Capture the cell that displays the provided text and extract its (x, y) central coordinate. 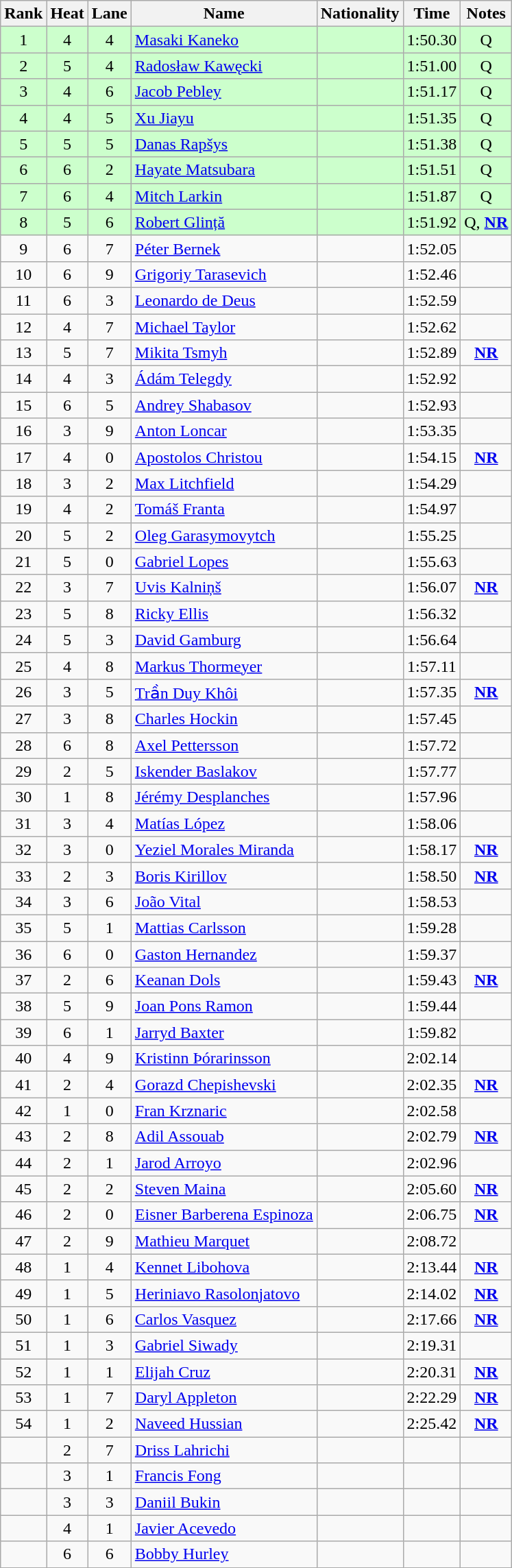
2:02.35 (432, 1085)
11 (23, 300)
25 (23, 666)
Notes (487, 14)
22 (23, 588)
Mathieu Marquet (223, 1241)
24 (23, 640)
1:58.53 (432, 902)
1:51.00 (432, 66)
1:56.07 (432, 588)
1:57.45 (432, 719)
Ádám Telegdy (223, 379)
Q, NR (487, 222)
Heriniavo Rasolonjatovo (223, 1293)
Javier Acevedo (223, 1528)
41 (23, 1085)
Mikita Tsmyh (223, 353)
2:22.29 (432, 1398)
Jacob Pebley (223, 92)
1:57.11 (432, 666)
2:17.66 (432, 1319)
Francis Fong (223, 1476)
38 (23, 1006)
1:51.17 (432, 92)
1:53.35 (432, 431)
50 (23, 1319)
1:52.59 (432, 300)
Jarod Arroyo (223, 1163)
Masaki Kaneko (223, 40)
29 (23, 771)
2:06.75 (432, 1215)
1:59.43 (432, 980)
Steven Maina (223, 1189)
1:56.64 (432, 640)
1:59.82 (432, 1033)
37 (23, 980)
2:13.44 (432, 1267)
2:05.60 (432, 1189)
45 (23, 1189)
1:54.15 (432, 457)
Ricky Ellis (223, 614)
Matías López (223, 823)
1:57.72 (432, 745)
Gaston Hernandez (223, 954)
Heat (67, 14)
Joan Pons Ramon (223, 1006)
16 (23, 431)
1:58.50 (432, 876)
1:50.30 (432, 40)
Keanan Dols (223, 980)
Naveed Hussian (223, 1424)
1:51.92 (432, 222)
1:51.38 (432, 144)
36 (23, 954)
Name (223, 14)
23 (23, 614)
Trần Duy Khôi (223, 692)
Driss Lahrichi (223, 1450)
Gorazd Chepishevski (223, 1085)
Carlos Vasquez (223, 1319)
1:59.28 (432, 928)
43 (23, 1137)
1:51.87 (432, 196)
1:58.17 (432, 849)
21 (23, 562)
Iskender Baslakov (223, 771)
53 (23, 1398)
Robert Glință (223, 222)
20 (23, 535)
Rank (23, 14)
49 (23, 1293)
51 (23, 1345)
Leonardo de Deus (223, 300)
14 (23, 379)
35 (23, 928)
18 (23, 483)
1:59.37 (432, 954)
Oleg Garasymovytch (223, 535)
Mitch Larkin (223, 196)
48 (23, 1267)
João Vital (223, 902)
15 (23, 405)
1:54.29 (432, 483)
Jérémy Desplanches (223, 797)
2:02.58 (432, 1111)
1:52.46 (432, 274)
Daniil Bukin (223, 1502)
33 (23, 876)
1:56.32 (432, 614)
1:51.51 (432, 170)
10 (23, 274)
2:02.14 (432, 1059)
Grigoriy Tarasevich (223, 274)
Andrey Shabasov (223, 405)
Bobby Hurley (223, 1554)
39 (23, 1033)
1:52.05 (432, 248)
Mattias Carlsson (223, 928)
1:57.35 (432, 692)
Péter Bernek (223, 248)
19 (23, 509)
2:08.72 (432, 1241)
46 (23, 1215)
Kennet Libohova (223, 1267)
Uvis Kalniņš (223, 588)
52 (23, 1372)
Anton Loncar (223, 431)
1:52.89 (432, 353)
Tomáš Franta (223, 509)
Eisner Barberena Espinoza (223, 1215)
32 (23, 849)
1:52.93 (432, 405)
54 (23, 1424)
Charles Hockin (223, 719)
Apostolos Christou (223, 457)
42 (23, 1111)
Danas Rapšys (223, 144)
Gabriel Siwady (223, 1345)
Daryl Appleton (223, 1398)
1:58.06 (432, 823)
Jarryd Baxter (223, 1033)
Max Litchfield (223, 483)
27 (23, 719)
1:57.77 (432, 771)
1:59.44 (432, 1006)
44 (23, 1163)
Time (432, 14)
1:52.62 (432, 327)
1:55.25 (432, 535)
2:25.42 (432, 1424)
26 (23, 692)
34 (23, 902)
1:51.35 (432, 118)
Gabriel Lopes (223, 562)
Lane (110, 14)
2:02.79 (432, 1137)
David Gamburg (223, 640)
Adil Assouab (223, 1137)
30 (23, 797)
Fran Krznaric (223, 1111)
40 (23, 1059)
Boris Kirillov (223, 876)
1:52.92 (432, 379)
Axel Pettersson (223, 745)
2:19.31 (432, 1345)
Kristinn Þórarinsson (223, 1059)
Nationality (360, 14)
2:20.31 (432, 1372)
47 (23, 1241)
2:02.96 (432, 1163)
17 (23, 457)
28 (23, 745)
Michael Taylor (223, 327)
13 (23, 353)
12 (23, 327)
Yeziel Morales Miranda (223, 849)
1:57.96 (432, 797)
Radosław Kawęcki (223, 66)
Elijah Cruz (223, 1372)
Hayate Matsubara (223, 170)
2:14.02 (432, 1293)
Markus Thormeyer (223, 666)
Xu Jiayu (223, 118)
1:55.63 (432, 562)
31 (23, 823)
1:54.97 (432, 509)
